From the cell containing the given text, extract its center point as [X, Y] coordinate. 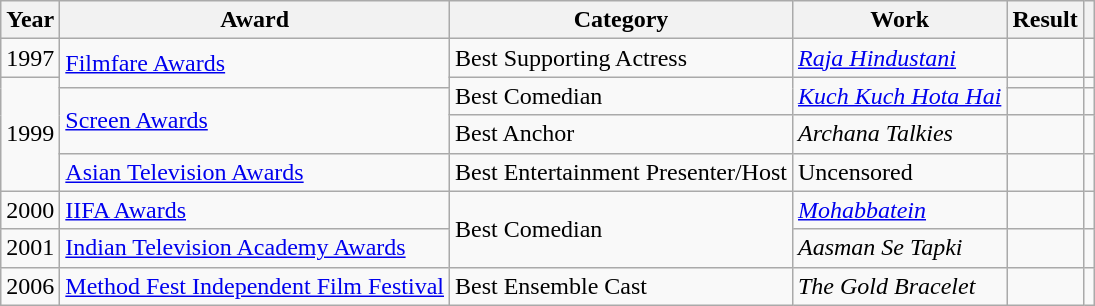
The Gold Bracelet [899, 286]
2000 [30, 210]
Best Anchor [622, 134]
Result [1045, 20]
1999 [30, 134]
Year [30, 20]
Indian Television Academy Awards [255, 248]
Best Ensemble Cast [622, 286]
Filmfare Awards [255, 64]
Best Supporting Actress [622, 58]
Kuch Kuch Hota Hai [899, 96]
Award [255, 20]
Asian Television Awards [255, 172]
IIFA Awards [255, 210]
Aasman Se Tapki [899, 248]
Archana Talkies [899, 134]
2006 [30, 286]
Method Fest Independent Film Festival [255, 286]
2001 [30, 248]
Mohabbatein [899, 210]
Category [622, 20]
Raja Hindustani [899, 58]
1997 [30, 58]
Uncensored [899, 172]
Work [899, 20]
Screen Awards [255, 120]
Best Entertainment Presenter/Host [622, 172]
